Provide the [X, Y] coordinate of the cell's center where the given text is located.  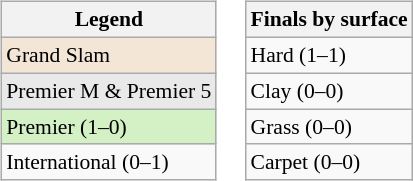
Clay (0–0) [328, 91]
Grand Slam [108, 55]
Premier (1–0) [108, 127]
Grass (0–0) [328, 127]
Finals by surface [328, 20]
Hard (1–1) [328, 55]
International (0–1) [108, 162]
Legend [108, 20]
Premier M & Premier 5 [108, 91]
Carpet (0–0) [328, 162]
